Extract the [x, y] coordinate from the center of the cell holding the provided text.  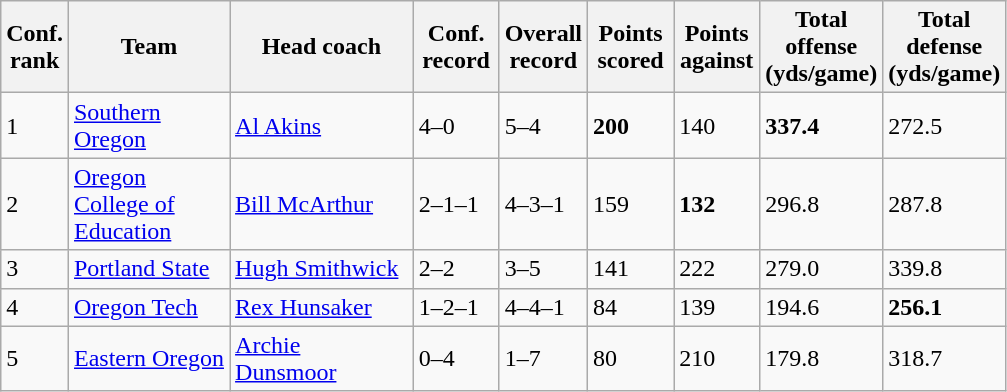
337.4 [822, 126]
Al Akins [322, 126]
296.8 [822, 204]
222 [717, 269]
Rex Hunsaker [322, 307]
Archie Dunsmoor [322, 358]
80 [631, 358]
Conf. record [456, 47]
2–1–1 [456, 204]
Bill McArthur [322, 204]
139 [717, 307]
4–3–1 [543, 204]
Hugh Smithwick [322, 269]
140 [717, 126]
5–4 [543, 126]
Total defense (yds/game) [944, 47]
339.8 [944, 269]
159 [631, 204]
200 [631, 126]
Eastern Oregon [148, 358]
141 [631, 269]
Points against [717, 47]
5 [35, 358]
0–4 [456, 358]
Head coach [322, 47]
3 [35, 269]
256.1 [944, 307]
1–7 [543, 358]
1 [35, 126]
287.8 [944, 204]
1–2–1 [456, 307]
272.5 [944, 126]
194.6 [822, 307]
Conf. rank [35, 47]
4–0 [456, 126]
Portland State [148, 269]
210 [717, 358]
279.0 [822, 269]
Oregon Tech [148, 307]
3–5 [543, 269]
Southern Oregon [148, 126]
2–2 [456, 269]
Points scored [631, 47]
2 [35, 204]
4 [35, 307]
179.8 [822, 358]
132 [717, 204]
318.7 [944, 358]
Total offense (yds/game) [822, 47]
Oregon College of Education [148, 204]
84 [631, 307]
4–4–1 [543, 307]
Overall record [543, 47]
Team [148, 47]
